For the text-containing cell, return its midpoint in [x, y] coordinate format. 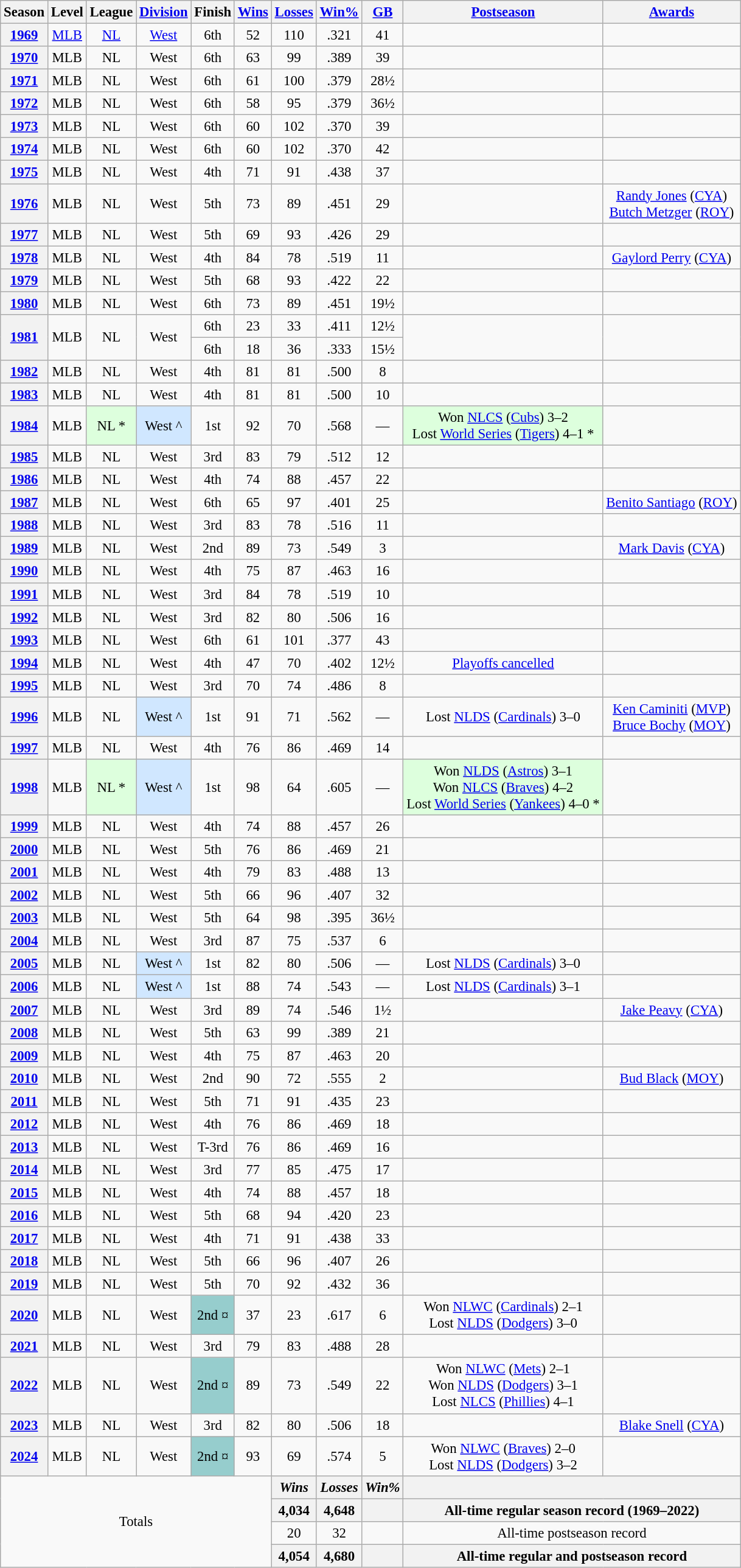
.605 [339, 787]
1976 [24, 203]
1987 [24, 503]
1996 [24, 717]
25 [383, 503]
GB [383, 12]
1980 [24, 303]
1991 [24, 594]
77 [253, 1170]
2014 [24, 1170]
42 [383, 149]
90 [253, 1078]
2004 [24, 941]
47 [253, 663]
1971 [24, 81]
Benito Santiago (ROY) [672, 503]
2013 [24, 1147]
110 [294, 35]
1986 [24, 480]
5 [383, 1456]
.562 [339, 717]
2018 [24, 1261]
Season [24, 12]
1970 [24, 58]
Ken Caminiti (MVP)Bruce Bochy (MOY) [672, 717]
.432 [339, 1284]
2006 [24, 987]
17 [383, 1170]
2011 [24, 1101]
19½ [383, 303]
Won NLWC (Mets) 2–1 Won NLDS (Dodgers) 3–1 Lost NLCS (Phillies) 4–1 [503, 1386]
All-time regular season record (1969–2022) [572, 1510]
Totals [136, 1521]
2000 [24, 850]
2001 [24, 872]
.617 [339, 1315]
1985 [24, 457]
58 [253, 103]
1997 [24, 748]
.546 [339, 1010]
Randy Jones (CYA)Butch Metzger (ROY) [672, 203]
.401 [339, 503]
Lost NLDS (Cardinals) 3–1 [503, 987]
1977 [24, 234]
.422 [339, 280]
52 [253, 35]
2007 [24, 1010]
All-time regular and postseason record [572, 1556]
2023 [24, 1425]
2017 [24, 1239]
4,034 [294, 1510]
1989 [24, 548]
1978 [24, 257]
94 [294, 1216]
2009 [24, 1055]
2019 [24, 1284]
28 [383, 1346]
.512 [339, 457]
65 [253, 503]
All-time postseason record [572, 1533]
1995 [24, 686]
85 [294, 1170]
Level [67, 12]
2015 [24, 1192]
97 [294, 503]
2003 [24, 918]
4,648 [339, 1510]
1982 [24, 372]
.574 [339, 1456]
1983 [24, 394]
1993 [24, 640]
3 [383, 548]
Finish [213, 12]
1972 [24, 103]
2012 [24, 1124]
1975 [24, 172]
Won NLCS (Cubs) 3–2Lost World Series (Tigers) 4–1 * [503, 426]
101 [294, 640]
2020 [24, 1315]
2008 [24, 1032]
.435 [339, 1101]
2 [383, 1078]
1990 [24, 572]
1969 [24, 35]
Jake Peavy (CYA) [672, 1010]
14 [383, 748]
2010 [24, 1078]
1994 [24, 663]
Awards [672, 12]
Bud Black (MOY) [672, 1078]
1984 [24, 426]
.321 [339, 35]
.420 [339, 1216]
43 [383, 640]
.426 [339, 234]
Blake Snell (CYA) [672, 1425]
1½ [383, 1010]
.568 [339, 426]
T-3rd [213, 1147]
12 [383, 457]
.543 [339, 987]
2021 [24, 1346]
1974 [24, 149]
41 [383, 35]
.402 [339, 663]
72 [294, 1078]
1998 [24, 787]
.333 [339, 349]
4,680 [339, 1556]
2016 [24, 1216]
Playoffs cancelled [503, 663]
League [111, 12]
4,054 [294, 1556]
1988 [24, 525]
.475 [339, 1170]
1992 [24, 617]
.486 [339, 686]
Postseason [503, 12]
1973 [24, 127]
.377 [339, 640]
1999 [24, 827]
28½ [383, 81]
Mark Davis (CYA) [672, 548]
Won NLWC (Braves) 2–0 Lost NLDS (Dodgers) 3–2 [503, 1456]
Gaylord Perry (CYA) [672, 257]
2002 [24, 895]
95 [294, 103]
.516 [339, 525]
15½ [383, 349]
Division [164, 12]
2022 [24, 1386]
.555 [339, 1078]
.411 [339, 326]
2024 [24, 1456]
Won NLDS (Astros) 3–1Won NLCS (Braves) 4–2Lost World Series (Yankees) 4–0 * [503, 787]
1979 [24, 280]
2005 [24, 964]
1981 [24, 337]
.537 [339, 941]
13 [383, 872]
.395 [339, 918]
100 [294, 81]
Won NLWC (Cardinals) 2–1 Lost NLDS (Dodgers) 3–0 [503, 1315]
